For the text-containing cell, return its midpoint in (x, y) coordinate format. 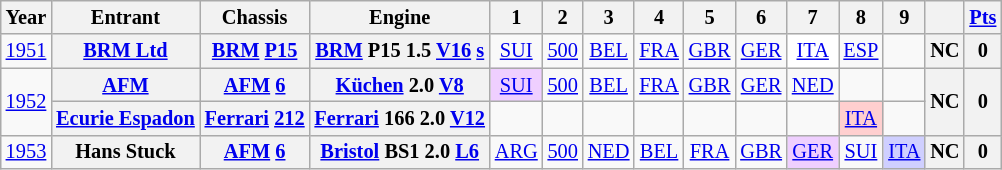
2 (563, 17)
3 (609, 17)
1951 (26, 51)
Hans Stuck (125, 152)
Ferrari 212 (255, 118)
Küchen 2.0 V8 (400, 85)
1953 (26, 152)
Year (26, 17)
Chassis (255, 17)
Bristol BS1 2.0 L6 (400, 152)
6 (761, 17)
AFM (125, 85)
Entrant (125, 17)
ESP (860, 51)
5 (710, 17)
Engine (400, 17)
ARG (516, 152)
1 (516, 17)
BRM P15 (255, 51)
Ecurie Espadon (125, 118)
BRM Ltd (125, 51)
Ferrari 166 2.0 V12 (400, 118)
8 (860, 17)
BRM P15 1.5 V16 s (400, 51)
4 (658, 17)
Pts (982, 17)
1952 (26, 102)
9 (904, 17)
7 (813, 17)
